Identify which cell holds the provided text, then report its [X, Y] central coordinate. 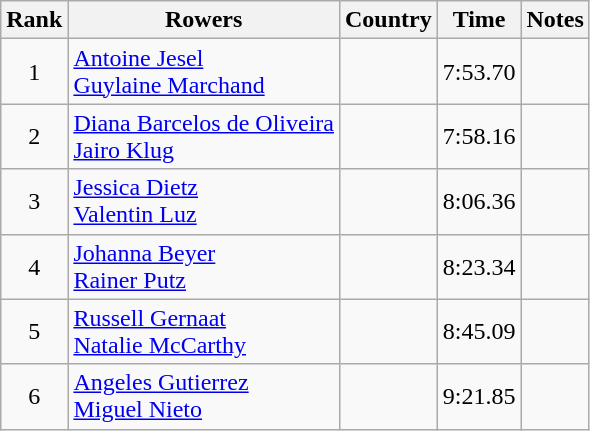
9:21.85 [479, 396]
Rowers [204, 20]
Angeles GutierrezMiguel Nieto [204, 396]
1 [34, 72]
2 [34, 136]
8:23.34 [479, 266]
Johanna BeyerRainer Putz [204, 266]
3 [34, 202]
7:53.70 [479, 72]
8:45.09 [479, 332]
Time [479, 20]
Country [388, 20]
8:06.36 [479, 202]
7:58.16 [479, 136]
4 [34, 266]
Jessica DietzValentin Luz [204, 202]
Russell GernaatNatalie McCarthy [204, 332]
5 [34, 332]
Antoine JeselGuylaine Marchand [204, 72]
Diana Barcelos de OliveiraJairo Klug [204, 136]
Rank [34, 20]
6 [34, 396]
Notes [555, 20]
